Return the [x, y] coordinate for the center point of the cell that contains the specified text.  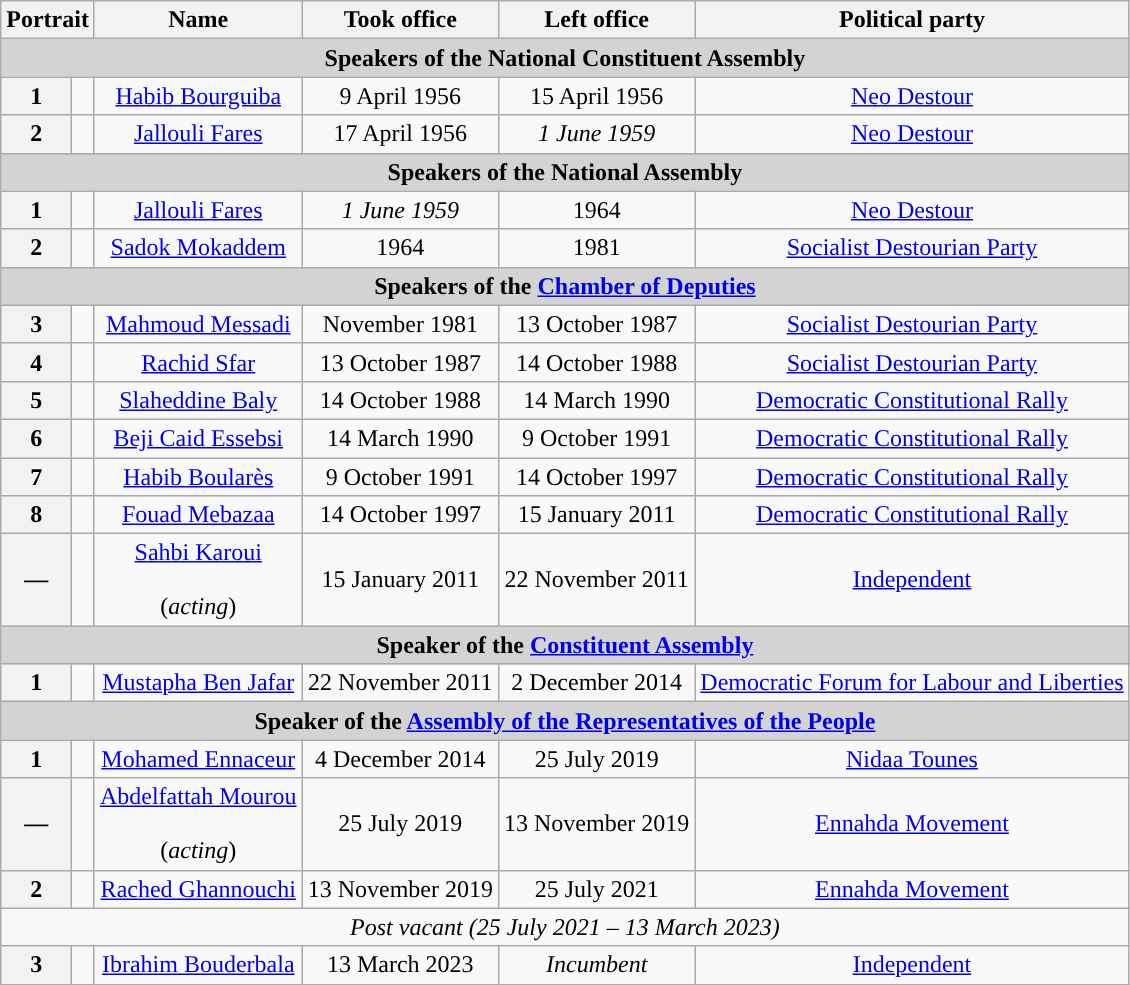
15 April 1956 [596, 96]
8 [36, 515]
Mahmoud Messadi [198, 324]
Fouad Mebazaa [198, 515]
Habib Bourguiba [198, 96]
7 [36, 477]
Speaker of the Constituent Assembly [565, 645]
6 [36, 438]
25 July 2021 [596, 889]
Ibrahim Bouderbala [198, 965]
Beji Caid Essebsi [198, 438]
5 [36, 400]
Name [198, 20]
Speakers of the Chamber of Deputies [565, 286]
4 December 2014 [400, 759]
November 1981 [400, 324]
Rached Ghannouchi [198, 889]
Sahbi Karoui(acting) [198, 580]
Slaheddine Baly [198, 400]
Mohamed Ennaceur [198, 759]
Nidaa Tounes [912, 759]
Sadok Mokaddem [198, 248]
Rachid Sfar [198, 362]
17 April 1956 [400, 134]
4 [36, 362]
Political party [912, 20]
Speakers of the National Constituent Assembly [565, 58]
Incumbent [596, 965]
Speaker of the Assembly of the Representatives of the People [565, 721]
13 March 2023 [400, 965]
Took office [400, 20]
Habib Boularès [198, 477]
1981 [596, 248]
Abdelfattah Mourou(acting) [198, 824]
Mustapha Ben Jafar [198, 683]
Portrait [48, 20]
Post vacant (25 July 2021 – 13 March 2023) [565, 927]
Left office [596, 20]
Speakers of the National Assembly [565, 172]
9 April 1956 [400, 96]
2 December 2014 [596, 683]
Democratic Forum for Labour and Liberties [912, 683]
